For the text-containing cell, return its midpoint in (x, y) coordinate format. 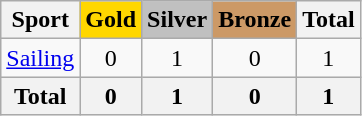
Sailing (40, 58)
Sport (40, 20)
Silver (178, 20)
Gold (111, 20)
Bronze (255, 20)
